Output the (x, y) coordinate of the center of the cell containing the given text.  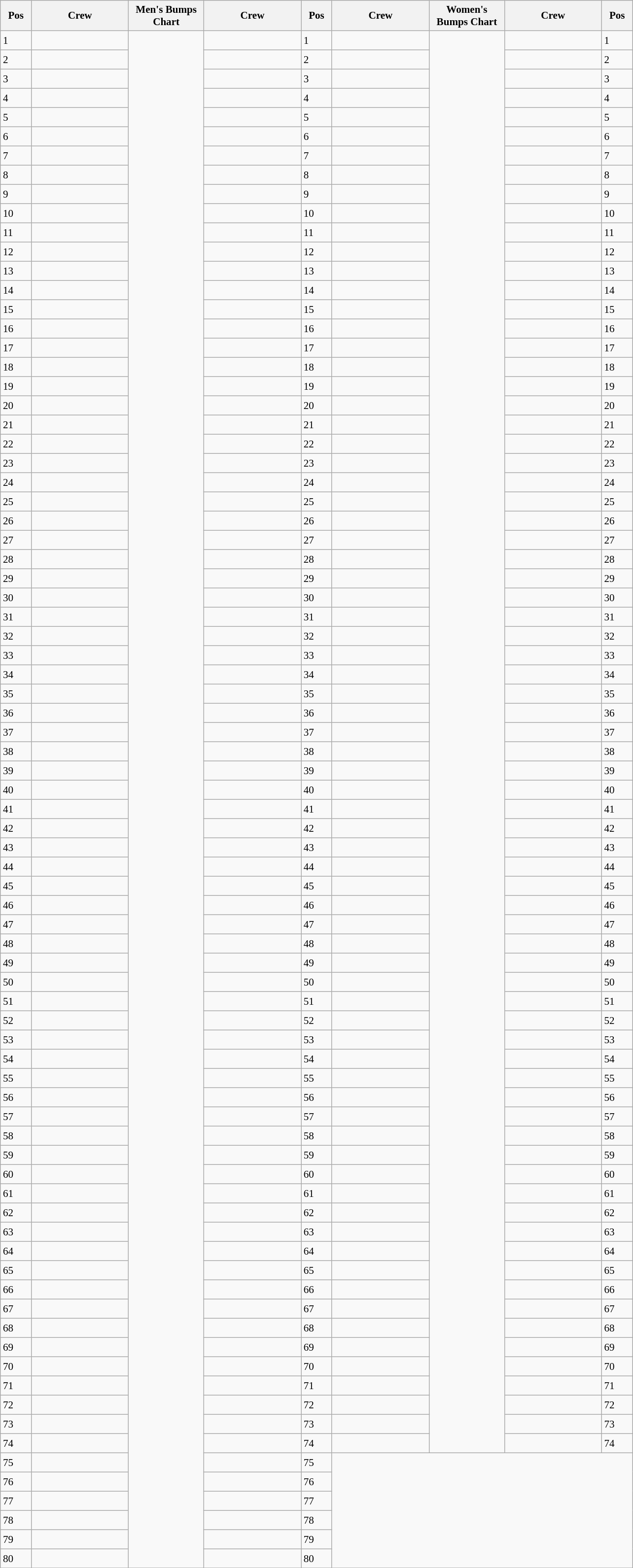
Women's Bumps Chart (467, 16)
Men's Bumps Chart (166, 16)
